Output the [X, Y] coordinate of the center of the cell containing the given text.  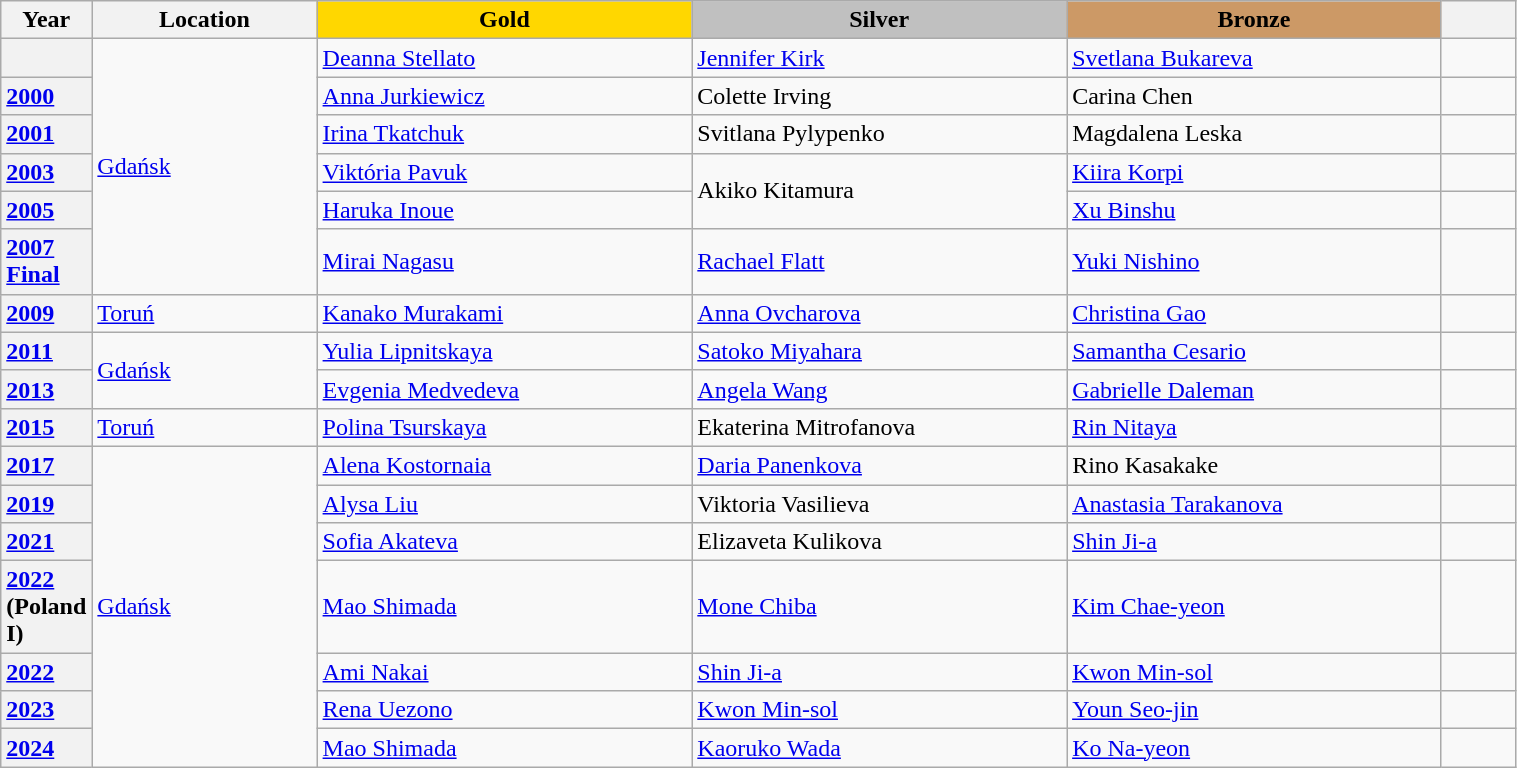
Gold [504, 20]
Silver [880, 20]
Mirai Nagasu [504, 262]
Rachael Flatt [880, 262]
Alena Kostornaia [504, 465]
Deanna Stellato [504, 58]
Rena Uezono [504, 710]
2015 [46, 427]
Xu Binshu [1254, 210]
2007 Final [46, 262]
Rino Kasakake [1254, 465]
Anastasia Tarakanova [1254, 503]
2011 [46, 351]
Gabrielle Daleman [1254, 389]
Location [204, 20]
Rin Nitaya [1254, 427]
Yuki Nishino [1254, 262]
Bronze [1254, 20]
Akiko Kitamura [880, 191]
Satoko Miyahara [880, 351]
2017 [46, 465]
Kim Chae-yeon [1254, 607]
Anna Jurkiewicz [504, 96]
Youn Seo-jin [1254, 710]
2021 [46, 542]
Yulia Lipnitskaya [504, 351]
Samantha Cesario [1254, 351]
2019 [46, 503]
Carina Chen [1254, 96]
Kiira Korpi [1254, 172]
Ko Na-yeon [1254, 748]
2024 [46, 748]
Daria Panenkova [880, 465]
2022(Poland I) [46, 607]
Anna Ovcharova [880, 313]
Mone Chiba [880, 607]
Elizaveta Kulikova [880, 542]
Jennifer Kirk [880, 58]
Svitlana Pylypenko [880, 134]
Svetlana Bukareva [1254, 58]
2023 [46, 710]
2005 [46, 210]
Kanako Murakami [504, 313]
Haruka Inoue [504, 210]
2009 [46, 313]
2000 [46, 96]
Sofia Akateva [504, 542]
Angela Wang [880, 389]
2003 [46, 172]
Ekaterina Mitrofanova [880, 427]
Irina Tkatchuk [504, 134]
Polina Tsurskaya [504, 427]
2001 [46, 134]
Christina Gao [1254, 313]
2022 [46, 672]
Viktoria Vasilieva [880, 503]
2013 [46, 389]
Year [46, 20]
Alysa Liu [504, 503]
Colette Irving [880, 96]
Viktória Pavuk [504, 172]
Ami Nakai [504, 672]
Magdalena Leska [1254, 134]
Evgenia Medvedeva [504, 389]
Kaoruko Wada [880, 748]
